Determine the (X, Y) coordinate at the center of the cell enclosing the given text.  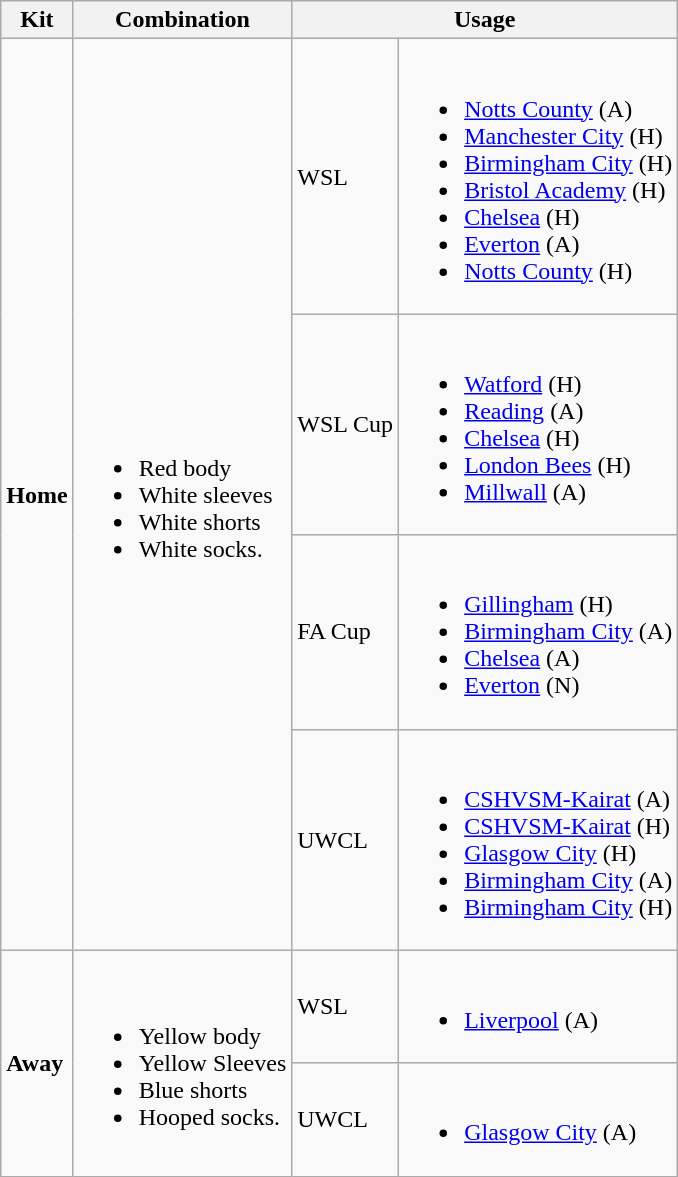
Usage (485, 20)
Liverpool (A) (538, 1006)
Glasgow City (A) (538, 1120)
Watford (H)Reading (A)Chelsea (H)London Bees (H)Millwall (A) (538, 424)
Away (37, 1063)
Notts County (A)Manchester City (H)Birmingham City (H)Bristol Academy (H)Chelsea (H)Everton (A)Notts County (H) (538, 176)
FA Cup (346, 632)
Red bodyWhite sleevesWhite shortsWhite socks. (182, 494)
Kit (37, 20)
Yellow bodyYellow SleevesBlue shortsHooped socks. (182, 1063)
CSHVSM-Kairat (A)CSHVSM-Kairat (H)Glasgow City (H)Birmingham City (A)Birmingham City (H) (538, 840)
Gillingham (H)Birmingham City (A)Chelsea (A)Everton (N) (538, 632)
Combination (182, 20)
Home (37, 494)
WSL Cup (346, 424)
